Return [x, y] of the center of cell containing provided text 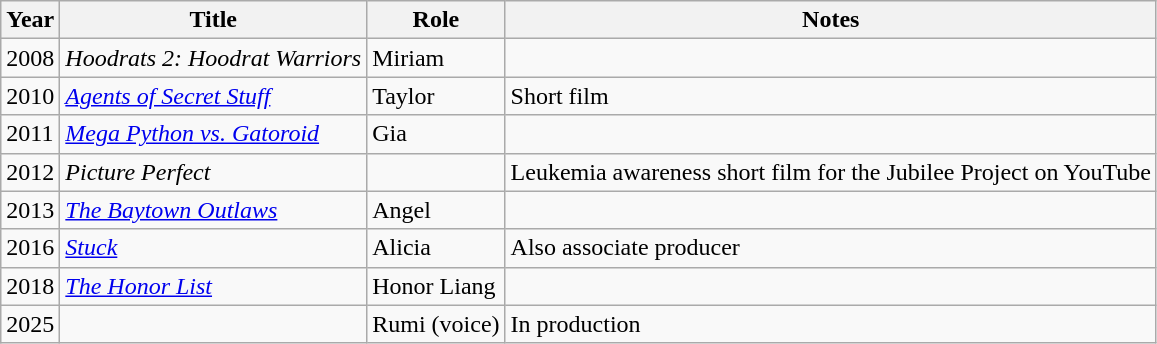
Also associate producer [830, 248]
2016 [30, 248]
2011 [30, 134]
Alicia [436, 248]
2008 [30, 58]
Short film [830, 96]
Leukemia awareness short film for the Jubilee Project on YouTube [830, 172]
Notes [830, 20]
Honor Liang [436, 286]
2010 [30, 96]
Mega Python vs. Gatoroid [214, 134]
Year [30, 20]
2012 [30, 172]
Hoodrats 2: Hoodrat Warriors [214, 58]
2013 [30, 210]
In production [830, 324]
Taylor [436, 96]
Picture Perfect [214, 172]
Stuck [214, 248]
Gia [436, 134]
2018 [30, 286]
2025 [30, 324]
Role [436, 20]
Angel [436, 210]
Agents of Secret Stuff [214, 96]
The Honor List [214, 286]
Rumi (voice) [436, 324]
Miriam [436, 58]
Title [214, 20]
The Baytown Outlaws [214, 210]
